Provide the (x, y) coordinate of the cell's center where the given text is located.  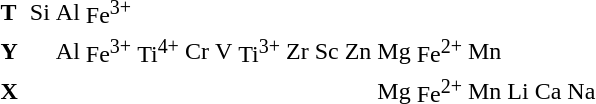
V (223, 51)
Zn (358, 51)
Al (68, 51)
Sc (326, 51)
Fe2+ (439, 51)
Fe3+ (108, 51)
Zr (298, 51)
Mn (484, 51)
Mg (394, 51)
Ti4+ (158, 51)
Cr (196, 51)
Ti3+ (260, 51)
